Pinpoint the cell where the given text exists, returning its (x, y) midpoint coordinate. 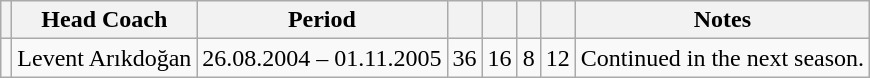
Head Coach (104, 20)
16 (500, 58)
Notes (722, 20)
Continued in the next season. (722, 58)
Levent Arıkdoğan (104, 58)
Period (322, 20)
12 (558, 58)
36 (464, 58)
26.08.2004 – 01.11.2005 (322, 58)
8 (528, 58)
